For the text-containing cell, return its midpoint in [X, Y] coordinate format. 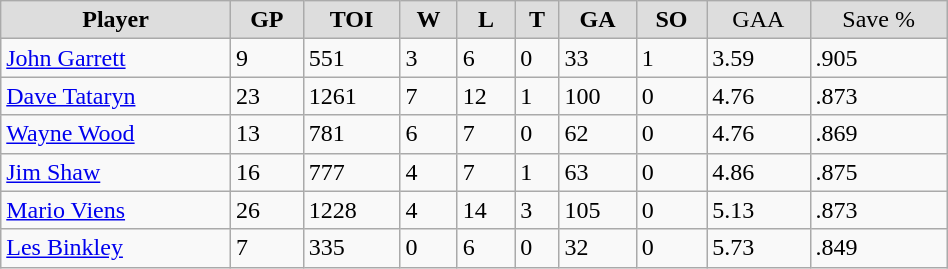
105 [598, 210]
SO [672, 20]
33 [598, 58]
1228 [352, 210]
.849 [878, 248]
4.86 [758, 172]
John Garrett [116, 58]
781 [352, 134]
Les Binkley [116, 248]
W [428, 20]
Mario Viens [116, 210]
GP [266, 20]
777 [352, 172]
GAA [758, 20]
.875 [878, 172]
5.73 [758, 248]
9 [266, 58]
GA [598, 20]
23 [266, 96]
62 [598, 134]
1261 [352, 96]
13 [266, 134]
12 [486, 96]
14 [486, 210]
100 [598, 96]
32 [598, 248]
Player [116, 20]
Dave Tataryn [116, 96]
.869 [878, 134]
Wayne Wood [116, 134]
3.59 [758, 58]
335 [352, 248]
T [537, 20]
63 [598, 172]
Jim Shaw [116, 172]
.905 [878, 58]
551 [352, 58]
Save % [878, 20]
26 [266, 210]
16 [266, 172]
5.13 [758, 210]
TOI [352, 20]
L [486, 20]
